Provide the [X, Y] coordinate of the cell's center where the given text is located.  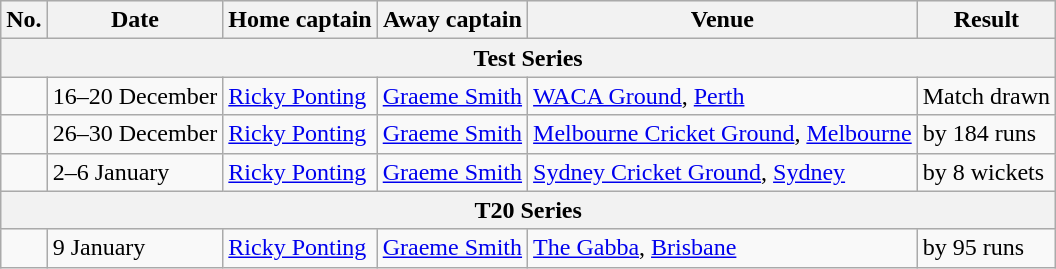
by 8 wickets [986, 172]
Home captain [300, 20]
26–30 December [135, 134]
Test Series [528, 58]
9 January [135, 248]
Date [135, 20]
16–20 December [135, 96]
WACA Ground, Perth [723, 96]
The Gabba, Brisbane [723, 248]
Result [986, 20]
by 95 runs [986, 248]
Melbourne Cricket Ground, Melbourne [723, 134]
Away captain [452, 20]
Venue [723, 20]
No. [24, 20]
Match drawn [986, 96]
T20 Series [528, 210]
by 184 runs [986, 134]
2–6 January [135, 172]
Sydney Cricket Ground, Sydney [723, 172]
